Return [X, Y] of the center of cell containing provided text 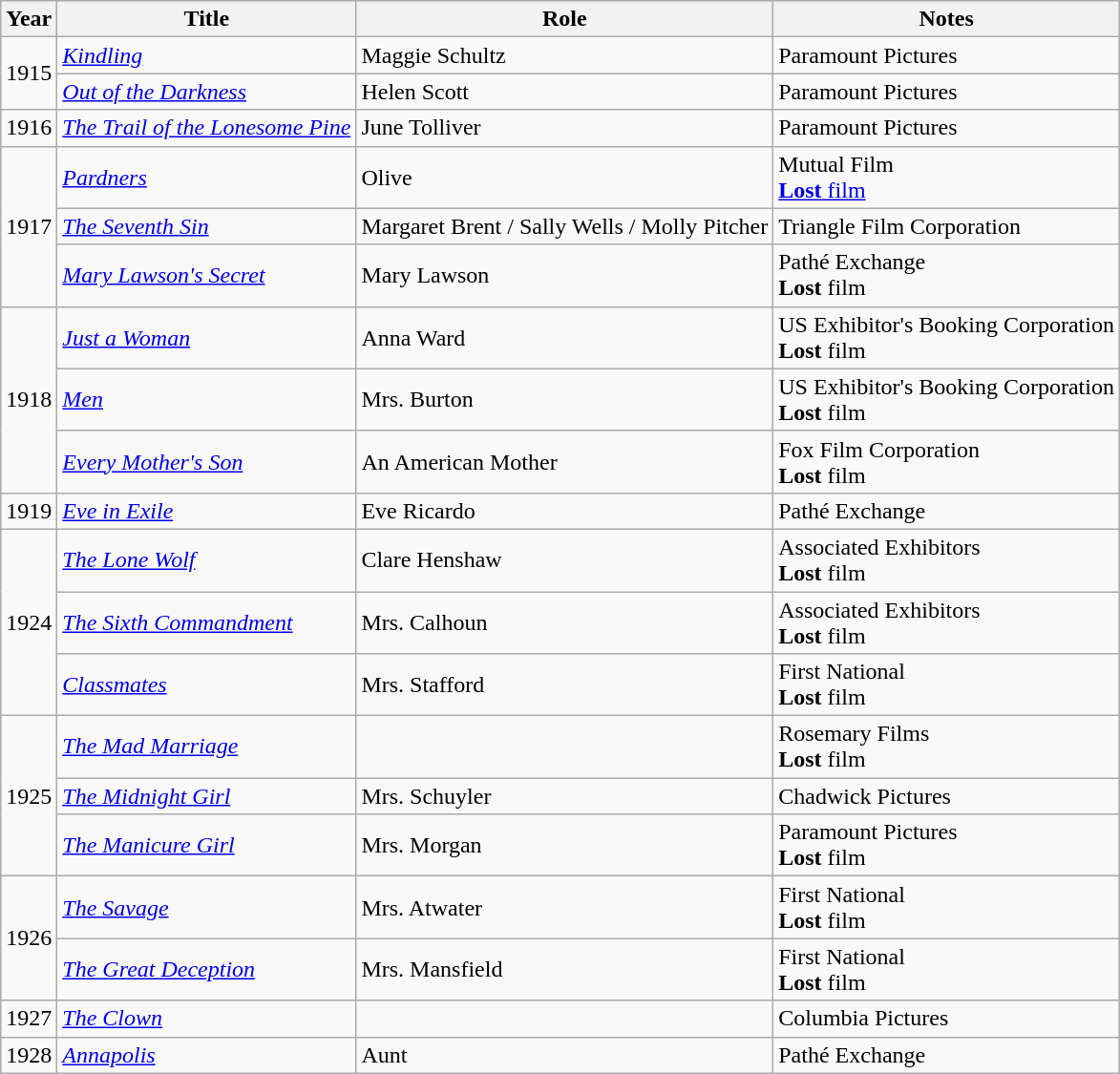
Clare Henshaw [565, 559]
Helen Scott [565, 92]
The Midnight Girl [206, 796]
Anna Ward [565, 338]
An American Mother [565, 462]
Every Mother's Son [206, 462]
Classmates [206, 685]
Chadwick Pictures [947, 796]
Out of the Darkness [206, 92]
The Trail of the Lonesome Pine [206, 128]
Mrs. Mansfield [565, 970]
Eve Ricardo [565, 511]
Mutual Film Lost film [947, 178]
Just a Woman [206, 338]
Pathé Exchange Lost film [947, 275]
Mrs. Schuyler [565, 796]
The Seventh Sin [206, 226]
Mrs. Burton [565, 399]
Fox Film Corporation Lost film [947, 462]
1917 [29, 226]
Mrs. Calhoun [565, 622]
Mrs. Morgan [565, 846]
1918 [29, 399]
Annapolis [206, 1055]
The Mad Marriage [206, 747]
Paramount Pictures Lost film [947, 846]
Rosemary Films Lost film [947, 747]
1928 [29, 1055]
Margaret Brent / Sally Wells / Molly Pitcher [565, 226]
The Lone Wolf [206, 559]
1925 [29, 796]
Triangle Film Corporation [947, 226]
Maggie Schultz [565, 55]
Notes [947, 19]
Mary Lawson [565, 275]
1916 [29, 128]
1919 [29, 511]
Year [29, 19]
June Tolliver [565, 128]
Mrs. Stafford [565, 685]
The Sixth Commandment [206, 622]
1927 [29, 1019]
Pardners [206, 178]
Olive [565, 178]
1926 [29, 938]
The Great Deception [206, 970]
Mrs. Atwater [565, 907]
1915 [29, 74]
Eve in Exile [206, 511]
Men [206, 399]
The Manicure Girl [206, 846]
Role [565, 19]
Columbia Pictures [947, 1019]
Mary Lawson's Secret [206, 275]
The Clown [206, 1019]
Title [206, 19]
Kindling [206, 55]
1924 [29, 622]
Aunt [565, 1055]
The Savage [206, 907]
